Determine the [X, Y] coordinate at the center of the cell enclosing the given text.  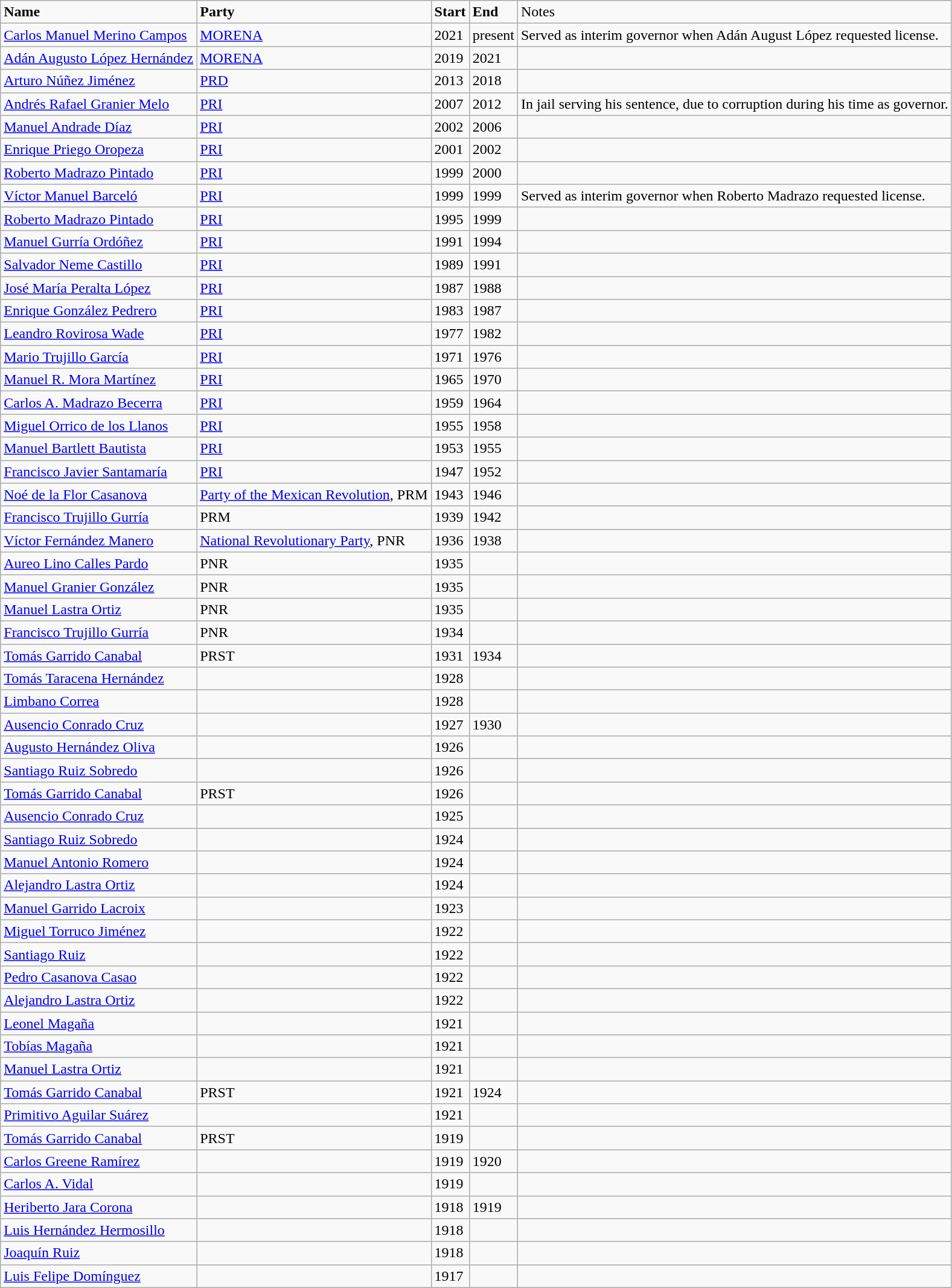
Augusto Hernández Oliva [99, 748]
1959 [450, 403]
Party [314, 12]
1952 [493, 472]
1971 [450, 357]
Salvador Neme Castillo [99, 264]
1976 [493, 357]
Start [450, 12]
1989 [450, 264]
Miguel Torruco Jiménez [99, 931]
2013 [450, 81]
Noé de la Flor Casanova [99, 495]
Carlos Greene Ramírez [99, 1161]
Manuel R. Mora Martínez [99, 380]
1942 [493, 517]
1946 [493, 495]
1983 [450, 311]
End [493, 12]
1936 [450, 540]
Víctor Manuel Barceló [99, 196]
1947 [450, 472]
Party of the Mexican Revolution, PRM [314, 495]
Joaquín Ruiz [99, 1253]
2001 [450, 150]
2007 [450, 104]
Aureo Lino Calles Pardo [99, 563]
1930 [493, 725]
Pedro Casanova Casao [99, 977]
1943 [450, 495]
National Revolutionary Party, PNR [314, 540]
Enrique González Pedrero [99, 311]
1920 [493, 1161]
Limbano Correa [99, 702]
Primitivo Aguilar Suárez [99, 1115]
Andrés Rafael Granier Melo [99, 104]
Name [99, 12]
1939 [450, 517]
1923 [450, 908]
Carlos A. Madrazo Becerra [99, 403]
Manuel Antonio Romero [99, 862]
1927 [450, 725]
Santiago Ruiz [99, 954]
Served as interim governor when Adán August López requested license. [734, 35]
Manuel Granier González [99, 586]
1917 [450, 1276]
1964 [493, 403]
1965 [450, 380]
Leonel Magaña [99, 1024]
Manuel Gurría Ordóñez [99, 242]
1988 [493, 288]
Manuel Garrido Lacroix [99, 908]
Carlos Manuel Merino Campos [99, 35]
José María Peralta López [99, 288]
Luis Hernández Hermosillo [99, 1230]
1931 [450, 655]
PRM [314, 517]
present [493, 35]
Manuel Bartlett Bautista [99, 449]
Tomás Taracena Hernández [99, 679]
Adán Augusto López Hernández [99, 58]
2018 [493, 81]
2000 [493, 173]
Víctor Fernández Manero [99, 540]
1925 [450, 816]
1953 [450, 449]
1938 [493, 540]
Luis Felipe Domínguez [99, 1276]
1977 [450, 334]
Notes [734, 12]
Tobías Magaña [99, 1046]
Mario Trujillo García [99, 357]
Francisco Javier Santamaría [99, 472]
Leandro Rovirosa Wade [99, 334]
1982 [493, 334]
Enrique Priego Oropeza [99, 150]
1994 [493, 242]
1958 [493, 426]
2019 [450, 58]
In jail serving his sentence, due to corruption during his time as governor. [734, 104]
Manuel Andrade Díaz [99, 127]
Heriberto Jara Corona [99, 1207]
Arturo Núñez Jiménez [99, 81]
2006 [493, 127]
1970 [493, 380]
1995 [450, 219]
Carlos A. Vidal [99, 1184]
PRD [314, 81]
Served as interim governor when Roberto Madrazo requested license. [734, 196]
Miguel Orrico de los Llanos [99, 426]
2012 [493, 104]
